Capture the cell that displays the provided text and extract its (x, y) central coordinate. 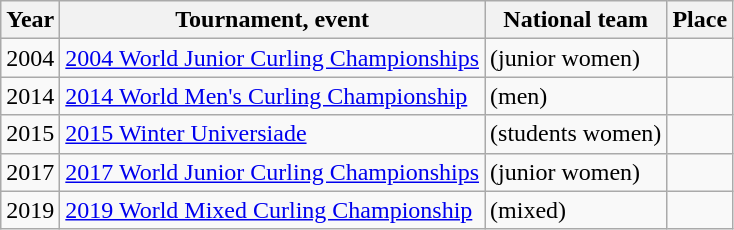
2019 (30, 210)
Tournament, event (272, 20)
(men) (576, 96)
2014 World Men's Curling Championship (272, 96)
(students women) (576, 134)
2017 (30, 172)
National team (576, 20)
Place (700, 20)
2015 (30, 134)
2004 (30, 58)
2004 World Junior Curling Championships (272, 58)
2019 World Mixed Curling Championship (272, 210)
2014 (30, 96)
(mixed) (576, 210)
Year (30, 20)
2017 World Junior Curling Championships (272, 172)
2015 Winter Universiade (272, 134)
